For the text-containing cell, return its midpoint in [x, y] coordinate format. 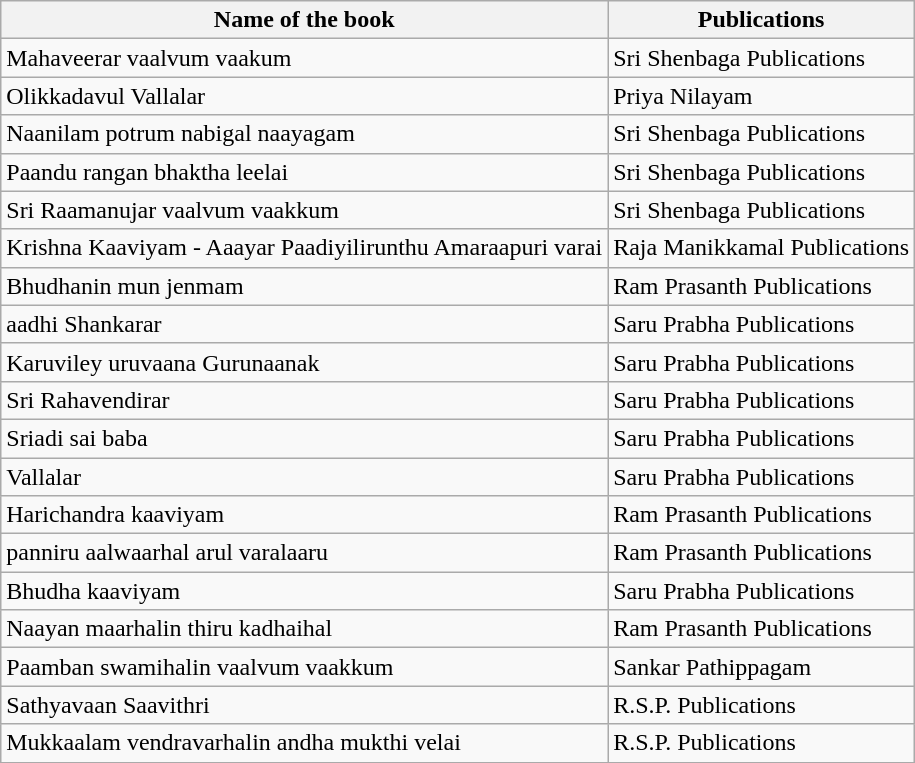
Paandu rangan bhaktha leelai [304, 172]
Mahaveerar vaalvum vaakum [304, 58]
Naayan maarhalin thiru kadhaihal [304, 629]
Karuviley uruvaana Gurunaanak [304, 362]
Sathyavaan Saavithri [304, 705]
Olikkadavul Vallalar [304, 96]
Raja Manikkamal Publications [762, 248]
Sri Raamanujar vaalvum vaakkum [304, 210]
panniru aalwaarhal arul varalaaru [304, 553]
Sri Rahavendirar [304, 400]
Naanilam potrum nabigal naayagam [304, 134]
Vallalar [304, 477]
Krishna Kaaviyam - Aaayar Paadiyilirunthu Amaraapuri varai [304, 248]
Paamban swamihalin vaalvum vaakkum [304, 667]
Sriadi sai baba [304, 438]
Bhudhanin mun jenmam [304, 286]
Harichandra kaaviyam [304, 515]
Sankar Pathippagam [762, 667]
aadhi Shankarar [304, 324]
Bhudha kaaviyam [304, 591]
Priya Nilayam [762, 96]
Name of the book [304, 20]
Mukkaalam vendravarhalin andha mukthi velai [304, 743]
Publications [762, 20]
